Detect which cell encompasses the target text, then output its (x, y) center coordinate. 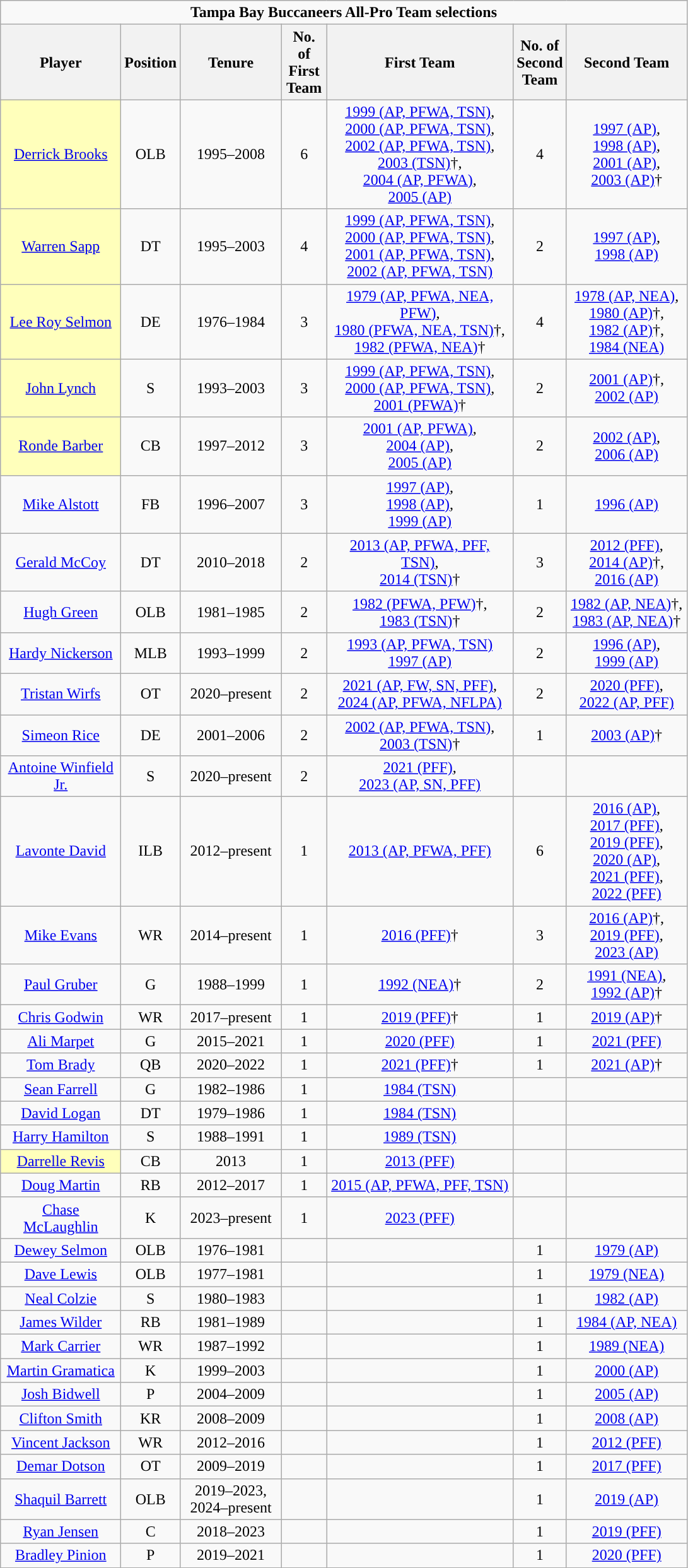
MLB (151, 652)
1982–1986 (231, 1089)
Tenure (231, 62)
1982 (AP) (627, 1298)
2021 (PFF),2023 (AP, SN, PFF) (420, 776)
2010–2018 (231, 562)
1988–1991 (231, 1137)
2001 (AP)†,2002 (AP) (627, 388)
2001–2006 (231, 734)
Josh Bidwell (61, 1394)
Gerald McCoy (61, 562)
1997 (AP),1998 (AP) (627, 246)
Martin Gramatica (61, 1371)
2008 (AP) (627, 1418)
Lavonte David (61, 852)
Chris Godwin (61, 1017)
2009–2019 (231, 1466)
1992 (NEA)† (420, 984)
Tampa Bay Buccaneers All-Pro Team selections (344, 13)
2001 (AP, PFWA),2004 (AP),2005 (AP) (420, 446)
Lee Roy Selmon (61, 322)
2003 (AP)† (627, 734)
ILB (151, 852)
2015 (AP, PFWA, PFF, TSN) (420, 1185)
Bradley Pinion (61, 1555)
Tristan Wirfs (61, 694)
Antoine Winfield Jr. (61, 776)
1979–1986 (231, 1113)
Ryan Jensen (61, 1531)
1996 (AP),1999 (AP) (627, 652)
2012 (PFF), 2014 (AP)†,2016 (AP) (627, 562)
1977–1981 (231, 1274)
2021 (PFF) (627, 1041)
1996–2007 (231, 504)
1995–2008 (231, 154)
1996 (AP) (627, 504)
1991 (NEA),1992 (AP)† (627, 984)
2021 (AP)† (627, 1065)
1979 (NEA) (627, 1274)
2018–2023 (231, 1531)
KR (151, 1418)
Chase McLaughlin (61, 1218)
1981–1989 (231, 1323)
1999 (AP, PFWA, TSN),2000 (AP, PFWA, TSN),2001 (AP, PFWA, TSN),2002 (AP, PFWA, TSN) (420, 246)
1982 (AP, NEA)†, 1983 (AP, NEA)† (627, 612)
Simeon Rice (61, 734)
2019 (AP)† (627, 1017)
No. of Second Team (540, 62)
Player (61, 62)
QB (151, 1065)
1976–1984 (231, 322)
Mark Carrier (61, 1347)
Doug Martin (61, 1185)
2019–2021 (231, 1555)
1997–2012 (231, 446)
2005 (AP) (627, 1394)
2015–2021 (231, 1041)
2017–present (231, 1017)
1993 (AP, PFWA, TSN)1997 (AP) (420, 652)
2017 (PFF) (627, 1466)
1999 (AP, PFWA, TSN),2000 (AP, PFWA, TSN),2001 (PFWA)† (420, 388)
Hugh Green (61, 612)
James Wilder (61, 1323)
2012 (PFF) (627, 1442)
2023 (PFF) (420, 1218)
2016 (PFF)† (420, 935)
1978 (AP, NEA),1980 (AP)†,1982 (AP)†,1984 (NEA) (627, 322)
Dewey Selmon (61, 1250)
2000 (AP) (627, 1371)
1987–1992 (231, 1347)
2013 (AP, PFWA, PFF) (420, 852)
2013 (AP, PFWA, PFF, TSN),2014 (TSN)† (420, 562)
2012–2016 (231, 1442)
1979 (AP, PFWA, NEA, PFW),1980 (PFWA, NEA, TSN)†,1982 (PFWA, NEA)† (420, 322)
1984 (AP, NEA) (627, 1323)
2013 (231, 1161)
2013 (PFF) (420, 1161)
1982 (PFWA, PFW)†,1983 (TSN)† (420, 612)
1979 (AP) (627, 1250)
2019 (PFF)† (420, 1017)
Demar Dotson (61, 1466)
2020–2022 (231, 1065)
2004–2009 (231, 1394)
Paul Gruber (61, 984)
Position (151, 62)
Shaquil Barrett (61, 1499)
Sean Farrell (61, 1089)
2019 (PFF) (627, 1531)
1989 (NEA) (627, 1347)
Hardy Nickerson (61, 652)
David Logan (61, 1113)
2020 (PFF),2022 (AP, PFF) (627, 694)
1999–2003 (231, 1371)
Warren Sapp (61, 246)
2019–2023,2024–present (231, 1499)
1989 (TSN) (420, 1137)
Neal Colzie (61, 1298)
2002 (AP, PFWA, TSN),2003 (TSN)† (420, 734)
2008–2009 (231, 1418)
2014–present (231, 935)
2016 (AP)†,2019 (PFF),2023 (AP) (627, 935)
1997 (AP),1998 (AP),1999 (AP) (420, 504)
2012–present (231, 852)
No. of First Team (304, 62)
First Team (420, 62)
2019 (AP) (627, 1499)
1981–1985 (231, 612)
Second Team (627, 62)
Harry Hamilton (61, 1137)
1993–1999 (231, 652)
Darrelle Revis (61, 1161)
Ronde Barber (61, 446)
2016 (AP),2017 (PFF),2019 (PFF),2020 (AP),2021 (PFF),2022 (PFF) (627, 852)
Ali Marpet (61, 1041)
John Lynch (61, 388)
2021 (PFF)† (420, 1065)
1976–1981 (231, 1250)
1988–1999 (231, 984)
C (151, 1531)
2023–present (231, 1218)
Mike Alstott (61, 504)
1993–2003 (231, 388)
2021 (AP, FW, SN, PFF), 2024 (AP, PFWA, NFLPA) (420, 694)
1999 (AP, PFWA, TSN),2000 (AP, PFWA, TSN),2002 (AP, PFWA, TSN),2003 (TSN)†,2004 (AP, PFWA),2005 (AP) (420, 154)
Vincent Jackson (61, 1442)
Derrick Brooks (61, 154)
1997 (AP),1998 (AP),2001 (AP),2003 (AP)† (627, 154)
Clifton Smith (61, 1418)
FB (151, 504)
Mike Evans (61, 935)
1995–2003 (231, 246)
1980–1983 (231, 1298)
2012–2017 (231, 1185)
2002 (AP),2006 (AP) (627, 446)
Dave Lewis (61, 1274)
Tom Brady (61, 1065)
